Find where the given text appears and provide that cell's center as (x, y) coordinate. 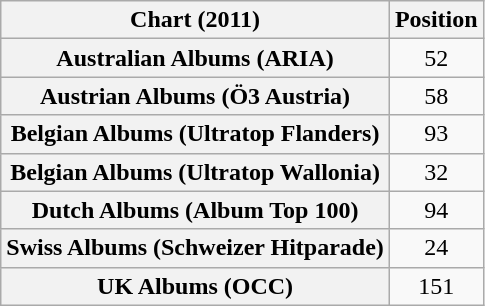
Australian Albums (ARIA) (196, 58)
Belgian Albums (Ultratop Wallonia) (196, 172)
Swiss Albums (Schweizer Hitparade) (196, 248)
Chart (2011) (196, 20)
Position (436, 20)
Dutch Albums (Album Top 100) (196, 210)
151 (436, 286)
94 (436, 210)
32 (436, 172)
24 (436, 248)
58 (436, 96)
Belgian Albums (Ultratop Flanders) (196, 134)
UK Albums (OCC) (196, 286)
93 (436, 134)
52 (436, 58)
Austrian Albums (Ö3 Austria) (196, 96)
